Identify which cell holds the provided text, then report its [x, y] central coordinate. 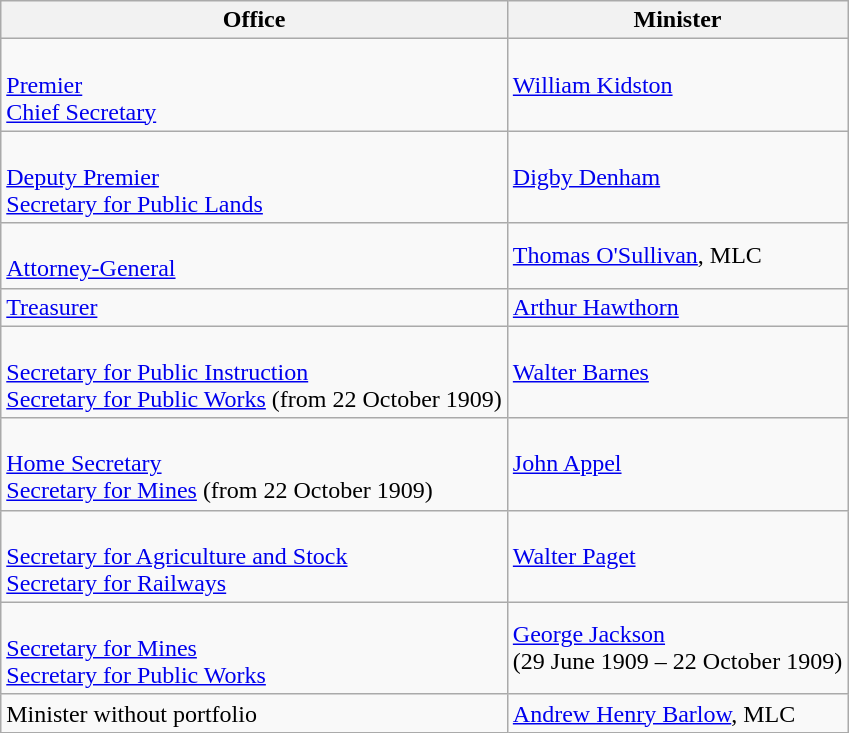
Home Secretary Secretary for Mines (from 22 October 1909) [254, 464]
John Appel [677, 464]
Walter Barnes [677, 372]
Premier Chief Secretary [254, 85]
Attorney-General [254, 256]
Arthur Hawthorn [677, 307]
George Jackson(29 June 1909 – 22 October 1909) [677, 648]
Secretary for Public Instruction Secretary for Public Works (from 22 October 1909) [254, 372]
Treasurer [254, 307]
Deputy Premier Secretary for Public Lands [254, 177]
Office [254, 20]
Minister without portfolio [254, 713]
Walter Paget [677, 556]
Thomas O'Sullivan, MLC [677, 256]
Minister [677, 20]
Secretary for Agriculture and Stock Secretary for Railways [254, 556]
Andrew Henry Barlow, MLC [677, 713]
William Kidston [677, 85]
Digby Denham [677, 177]
Secretary for Mines Secretary for Public Works [254, 648]
